Pinpoint the cell where the given text exists, returning its (x, y) midpoint coordinate. 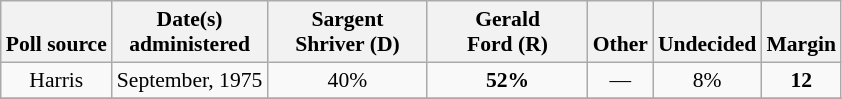
40% (347, 80)
SargentShriver (D) (347, 32)
8% (707, 80)
Poll source (56, 32)
12 (801, 80)
Undecided (707, 32)
Other (620, 32)
September, 1975 (190, 80)
GeraldFord (R) (507, 32)
— (620, 80)
52% (507, 80)
Harris (56, 80)
Date(s)administered (190, 32)
Margin (801, 32)
